Return (x, y) of the center of cell containing provided text 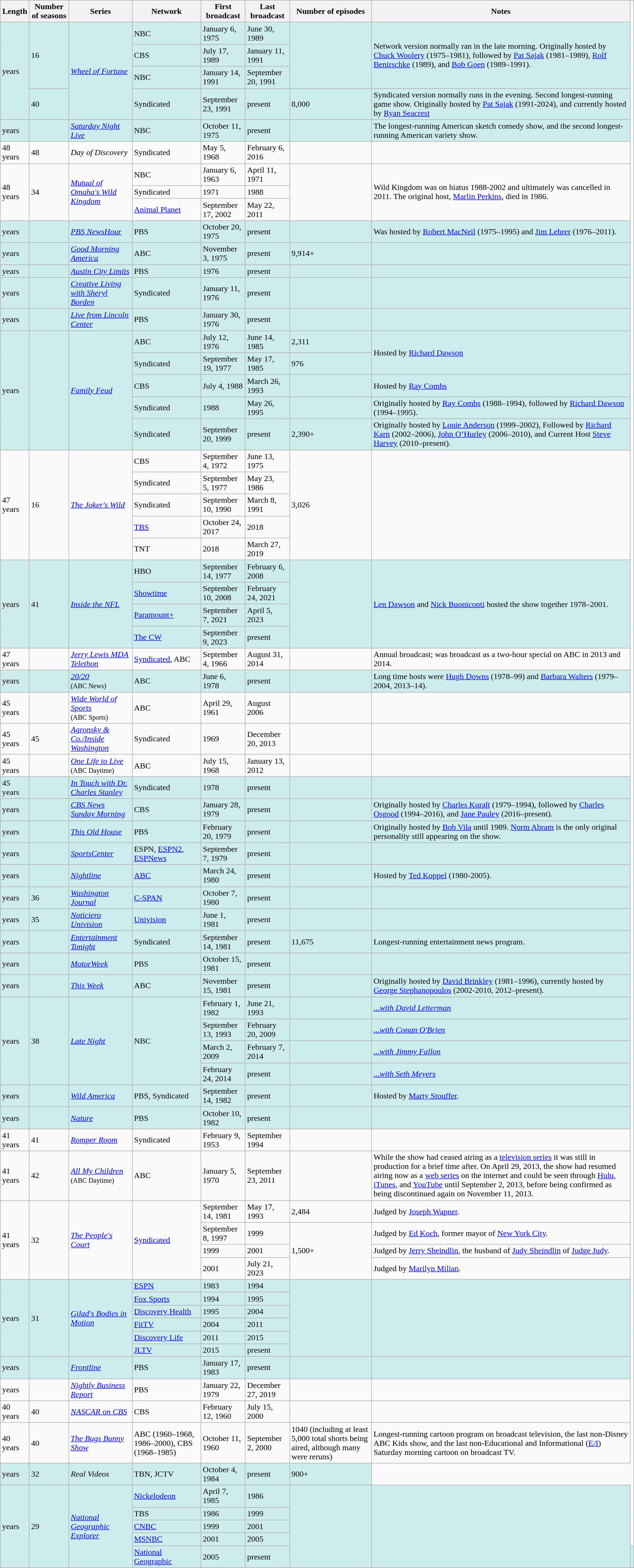
1983 (223, 1286)
July 15, 1968 (223, 766)
45 (49, 739)
February 24, 2014 (223, 1074)
Notes (501, 12)
TBN, JCTV (167, 1474)
ESPN, ESPN2, ESPNews (167, 854)
All My Children(ABC Daytime) (100, 1176)
January 6, 1963 (223, 175)
Frontline (100, 1368)
March 24, 1980 (223, 875)
National Geographic (167, 1556)
October 4, 1984 (223, 1474)
Univision (167, 919)
Nickelodeon (167, 1496)
NASCAR on CBS (100, 1412)
January 5, 1970 (223, 1176)
ABC (1960–1968, 1986–2000), CBS (1968–1985) (167, 1443)
34 (49, 192)
January 28, 1979 (223, 810)
Number of episodes (331, 12)
September 2, 2000 (268, 1443)
Wheel of Fortune (100, 71)
September 14, 1977 (223, 571)
C-SPAN (167, 898)
Saturday Night Live (100, 131)
Was hosted by Robert MacNeil (1975–1995) and Jim Lehrer (1976–2011). (501, 232)
HBO (167, 571)
This Old House (100, 831)
September 23, 1991 (223, 104)
September 10, 2008 (223, 593)
FitTV (167, 1324)
January 11, 1991 (268, 56)
Annual broadcast; was broadcast as a two-hour special on ABC in 2013 and 2014. (501, 659)
March 8, 1991 (268, 505)
June 21, 1993 (268, 1007)
May 17, 1985 (268, 364)
September 14, 1982 (223, 1096)
October 20, 1975 (223, 232)
June 14, 1985 (268, 342)
July 4, 1988 (223, 386)
PBS NewsHour (100, 232)
Longest-running entertainment news program. (501, 942)
11,675 (331, 942)
This Week (100, 986)
Judged by Jerry Sheindlin, the husband of Judy Sheindlin of Judge Judy. (501, 1251)
March 26, 1993 (268, 386)
February 20, 1979 (223, 831)
1,500+ (331, 1251)
1969 (223, 739)
December 20, 2013 (268, 739)
April 11, 1971 (268, 175)
July 21, 2023 (268, 1268)
May 22, 2011 (268, 209)
November 3, 1975 (223, 253)
September 1994 (268, 1140)
Number of seasons (49, 12)
MSNBC (167, 1539)
The longest-running American sketch comedy show, and the second longest-running American variety show. (501, 131)
1040 (including at least 5,000 total shorts being aired, although many were reruns) (331, 1443)
Syndicated, ABC (167, 659)
3,026 (331, 505)
Len Dawson and Nick Buoniconti hosted the show together 1978–2001. (501, 604)
JLTV (167, 1350)
July 12, 1976 (223, 342)
...with Jimmy Fallon (501, 1052)
May 26, 1995 (268, 408)
December 27, 2019 (268, 1390)
Length (15, 12)
July 17, 1989 (223, 56)
October 15, 1981 (223, 963)
One Life to Live(ABC Daytime) (100, 766)
Live from Lincoln Center (100, 320)
September 17, 2002 (223, 209)
Originally hosted by Ray Combs (1988–1994), followed by Richard Dawson (1994–1995). (501, 408)
September 19, 1977 (223, 364)
The Bugs Bunny Show (100, 1443)
...with Seth Meyers (501, 1074)
January 11, 1976 (223, 293)
January 13, 2012 (268, 766)
48 (49, 152)
Wild Kingdom was on hiatus 1988-2002 and ultimately was cancelled in 2011. The original host, Marlin Perkins, died in 1986. (501, 192)
Showtime (167, 593)
September 7, 2021 (223, 615)
January 17, 1983 (223, 1368)
SportsCenter (100, 854)
1978 (223, 787)
Nightly Business Report (100, 1390)
Family Feud (100, 390)
June 13, 1975 (268, 461)
October 10, 1982 (223, 1118)
August 2006 (268, 708)
...with Conan O'Brien (501, 1030)
The People's Court (100, 1240)
September 5, 1977 (223, 483)
CNBC (167, 1526)
Good Morning America (100, 253)
ESPN (167, 1286)
Real Videos (100, 1474)
September 13, 1993 (223, 1030)
January 6, 1975 (223, 33)
Nature (100, 1118)
April 5, 2023 (268, 615)
Gilad's Bodies in Motion (100, 1318)
Agronsky & Co./Inside Washington (100, 739)
September 4, 1972 (223, 461)
September 4, 1966 (223, 659)
TNT (167, 549)
February 20, 2009 (268, 1030)
Judged by Marilyn Milian. (501, 1268)
Creative Living with Sheryl Borden (100, 293)
November 15, 1981 (223, 986)
35 (49, 919)
Washington Journal (100, 898)
January 14, 1991 (223, 77)
Mutual of Omaha's Wild Kingdom (100, 192)
The Joker's Wild (100, 505)
976 (331, 364)
September 10, 1990 (223, 505)
September 20, 1991 (268, 77)
42 (49, 1176)
Hosted by Ted Koppel (1980-2005). (501, 875)
June 30, 1989 (268, 33)
February 7, 2014 (268, 1052)
Discovery Life (167, 1337)
May 5, 1968 (223, 152)
In Touch with Dr. Charles Stanley (100, 787)
August 31, 2014 (268, 659)
29 (49, 1526)
20/20(ABC News) (100, 681)
September 7, 1979 (223, 854)
36 (49, 898)
CBS News Sunday Morning (100, 810)
MotorWeek (100, 963)
February 1, 1982 (223, 1007)
March 27, 2019 (268, 549)
July 15, 2000 (268, 1412)
January 22, 1979 (223, 1390)
National Geographic Explorer (100, 1526)
September 8, 1997 (223, 1234)
Noticiero Univision (100, 919)
Discovery Health (167, 1311)
March 2, 2009 (223, 1052)
June 1, 1981 (223, 919)
Austin City Limits (100, 271)
Judged by Ed Koch, former mayor of New York City. (501, 1234)
February 9, 1953 (223, 1140)
May 17, 1993 (268, 1211)
February 24, 2021 (268, 593)
Judged by Joseph Wapner. (501, 1211)
Wild America (100, 1096)
February 6, 2008 (268, 571)
Last broadcast (268, 12)
September 9, 2023 (223, 637)
Inside the NFL (100, 604)
September 23, 2011 (268, 1176)
900+ (331, 1474)
May 23, 1986 (268, 483)
April 7, 1985 (223, 1496)
Day of Discovery (100, 152)
8,000 (331, 104)
February 6, 2016 (268, 152)
31 (49, 1318)
PBS, Syndicated (167, 1096)
October 11, 1975 (223, 131)
Wide World of Sports(ABC Sports) (100, 708)
Entertainment Tonight (100, 942)
Animal Planet (167, 209)
Originally hosted by Charles Kuralt (1979–1994), followed by Charles Osgood (1994–2016), and Jane Pauley (2016–present). (501, 810)
June 6, 1978 (223, 681)
Jerry Lewis MDA Telethon (100, 659)
February 12, 1960 (223, 1412)
October 11, 1960 (223, 1443)
Fox Sports (167, 1299)
Hosted by Marty Stouffer. (501, 1096)
Originally hosted by Bob Vila until 1989. Norm Abram is the only original personality still appearing on the show. (501, 831)
Paramount+ (167, 615)
Originally hosted by David Brinkley (1981–1996), currently hosted by George Stephanopoulos (2002-2010, 2012–present). (501, 986)
2,484 (331, 1211)
Late Night (100, 1041)
Network (167, 12)
October 24, 2017 (223, 527)
The CW (167, 637)
April 29, 1961 (223, 708)
September 20, 1999 (223, 434)
First broadcast (223, 12)
October 7, 1980 (223, 898)
2,390+ (331, 434)
Nightline (100, 875)
Long time hosts were Hugh Downs (1978–99) and Barbara Walters (1979–2004, 2013–14). (501, 681)
Hosted by Ray Combs (501, 386)
January 30, 1976 (223, 320)
Romper Room (100, 1140)
...with David Letterman (501, 1007)
9,914+ (331, 253)
Series (100, 12)
38 (49, 1041)
Hosted by Richard Dawson (501, 353)
2,311 (331, 342)
1971 (223, 192)
1976 (223, 271)
